Scan for the cell matching the given text and deliver its (X, Y) coordinate at center. 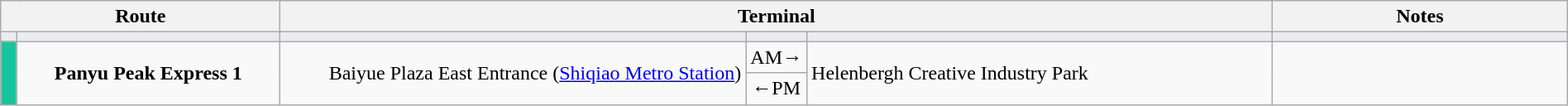
Baiyue Plaza East Entrance (Shiqiao Metro Station) (513, 73)
Helenbergh Creative Industry Park (1040, 73)
Terminal (777, 17)
Route (141, 17)
Notes (1421, 17)
Panyu Peak Express 1 (149, 73)
AM→ (777, 57)
←PM (777, 89)
